Extract the [X, Y] coordinate from the center of the cell holding the provided text.  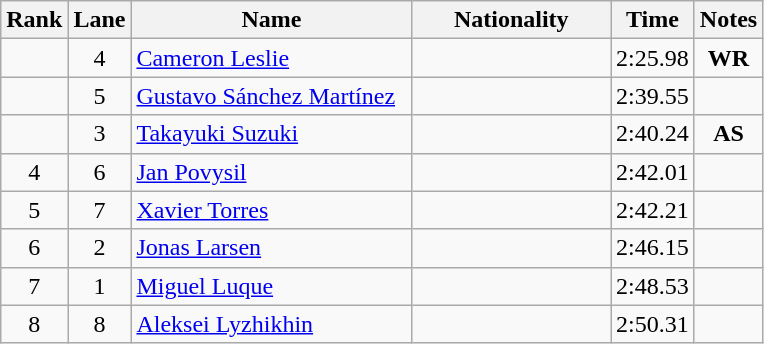
Jan Povysil [272, 172]
Nationality [512, 20]
Gustavo Sánchez Martínez [272, 96]
Time [653, 20]
Cameron Leslie [272, 58]
AS [728, 134]
Name [272, 20]
2:25.98 [653, 58]
Xavier Torres [272, 210]
2:42.01 [653, 172]
Rank [34, 20]
Miguel Luque [272, 286]
Aleksei Lyzhikhin [272, 324]
Jonas Larsen [272, 248]
3 [100, 134]
2:50.31 [653, 324]
WR [728, 58]
Lane [100, 20]
2:46.15 [653, 248]
1 [100, 286]
2:39.55 [653, 96]
Takayuki Suzuki [272, 134]
2:48.53 [653, 286]
2:40.24 [653, 134]
2 [100, 248]
2:42.21 [653, 210]
Notes [728, 20]
